Output the [x, y] coordinate of the center of the cell containing the given text.  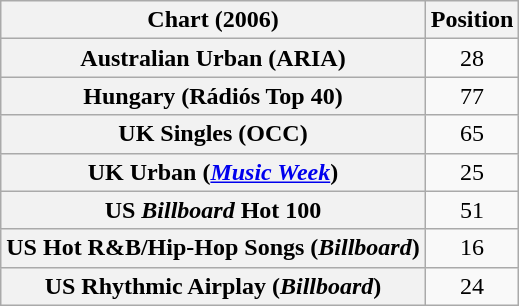
25 [472, 172]
US Hot R&B/Hip-Hop Songs (Billboard) [213, 248]
51 [472, 210]
UK Singles (OCC) [213, 134]
24 [472, 286]
UK Urban (Music Week) [213, 172]
16 [472, 248]
Chart (2006) [213, 20]
28 [472, 58]
Position [472, 20]
Australian Urban (ARIA) [213, 58]
77 [472, 96]
US Billboard Hot 100 [213, 210]
US Rhythmic Airplay (Billboard) [213, 286]
Hungary (Rádiós Top 40) [213, 96]
65 [472, 134]
